Scan for the cell matching the given text and deliver its [x, y] coordinate at center. 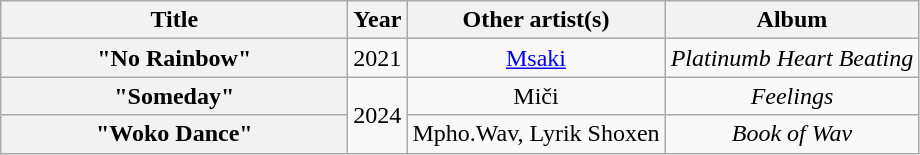
"No Rainbow" [174, 58]
Book of Wav [792, 134]
Album [792, 20]
Year [378, 20]
2024 [378, 115]
"Woko Dance" [174, 134]
Msaki [536, 58]
2021 [378, 58]
Other artist(s) [536, 20]
Platinumb Heart Beating [792, 58]
"Someday" [174, 96]
Feelings [792, 96]
Mpho.Wav, Lyrik Shoxen [536, 134]
Title [174, 20]
Miči [536, 96]
